Scan for the cell matching the given text and deliver its (X, Y) coordinate at center. 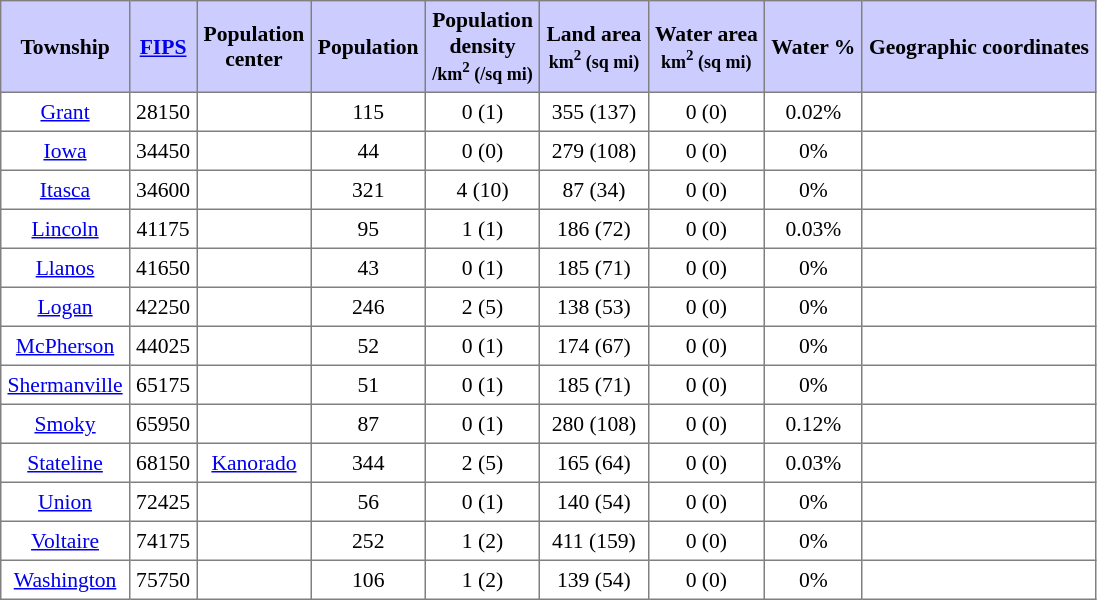
34600 (162, 190)
FIPS (162, 47)
Populationdensity/km2 (/sq mi) (482, 47)
139 (54) (594, 580)
Township (66, 47)
344 (368, 462)
252 (368, 540)
106 (368, 580)
75750 (162, 580)
4 (10) (482, 190)
87 (368, 424)
0.02% (814, 112)
Voltaire (66, 540)
246 (368, 306)
Union (66, 502)
McPherson (66, 346)
138 (53) (594, 306)
87 (34) (594, 190)
Grant (66, 112)
1 (1) (482, 228)
140 (54) (594, 502)
74175 (162, 540)
Iowa (66, 150)
34450 (162, 150)
42250 (162, 306)
41175 (162, 228)
165 (64) (594, 462)
28150 (162, 112)
279 (108) (594, 150)
72425 (162, 502)
Stateline (66, 462)
43 (368, 268)
Population (368, 47)
Lincoln (66, 228)
174 (67) (594, 346)
Llanos (66, 268)
52 (368, 346)
Washington (66, 580)
Logan (66, 306)
44025 (162, 346)
Shermanville (66, 384)
51 (368, 384)
280 (108) (594, 424)
68150 (162, 462)
0.12% (814, 424)
Itasca (66, 190)
44 (368, 150)
Geographic coordinates (979, 47)
Populationcenter (254, 47)
Smoky (66, 424)
321 (368, 190)
Water areakm2 (sq mi) (706, 47)
115 (368, 112)
355 (137) (594, 112)
95 (368, 228)
411 (159) (594, 540)
Kanorado (254, 462)
186 (72) (594, 228)
56 (368, 502)
41650 (162, 268)
Land areakm2 (sq mi) (594, 47)
65950 (162, 424)
65175 (162, 384)
Water % (814, 47)
